Return the [x, y] coordinate for the center point of the cell that contains the specified text.  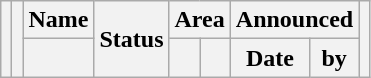
Announced [294, 20]
Name [58, 20]
Area [200, 20]
Date [270, 58]
Status [132, 39]
by [334, 58]
